Extract the [x, y] coordinate from the center of the cell holding the provided text.  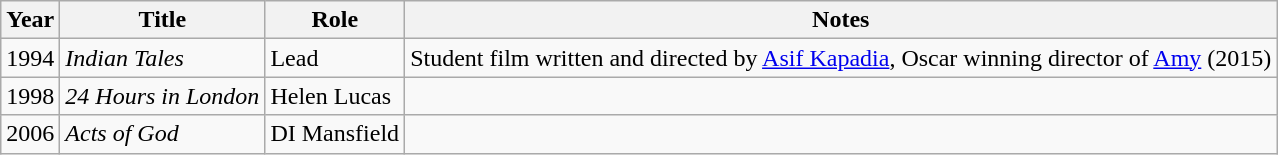
Indian Tales [162, 58]
Title [162, 20]
Year [30, 20]
Helen Lucas [335, 96]
Role [335, 20]
1994 [30, 58]
1998 [30, 96]
Acts of God [162, 134]
2006 [30, 134]
Student film written and directed by Asif Kapadia, Oscar winning director of Amy (2015) [841, 58]
DI Mansfield [335, 134]
Lead [335, 58]
24 Hours in London [162, 96]
Notes [841, 20]
